Determine the (x, y) coordinate at the center of the cell enclosing the given text.  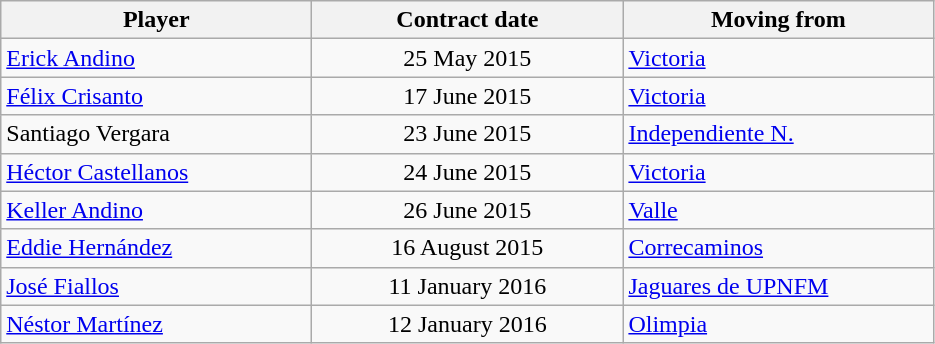
Félix Crisanto (156, 96)
Héctor Castellanos (156, 172)
Correcaminos (778, 248)
26 June 2015 (468, 210)
José Fiallos (156, 286)
Moving from (778, 20)
11 January 2016 (468, 286)
16 August 2015 (468, 248)
Erick Andino (156, 58)
Néstor Martínez (156, 324)
Independiente N. (778, 134)
Keller Andino (156, 210)
Valle (778, 210)
Contract date (468, 20)
12 January 2016 (468, 324)
Jaguares de UPNFM (778, 286)
Eddie Hernández (156, 248)
Santiago Vergara (156, 134)
23 June 2015 (468, 134)
17 June 2015 (468, 96)
24 June 2015 (468, 172)
Olimpia (778, 324)
25 May 2015 (468, 58)
Player (156, 20)
